From the cell containing the given text, extract its center point as (X, Y) coordinate. 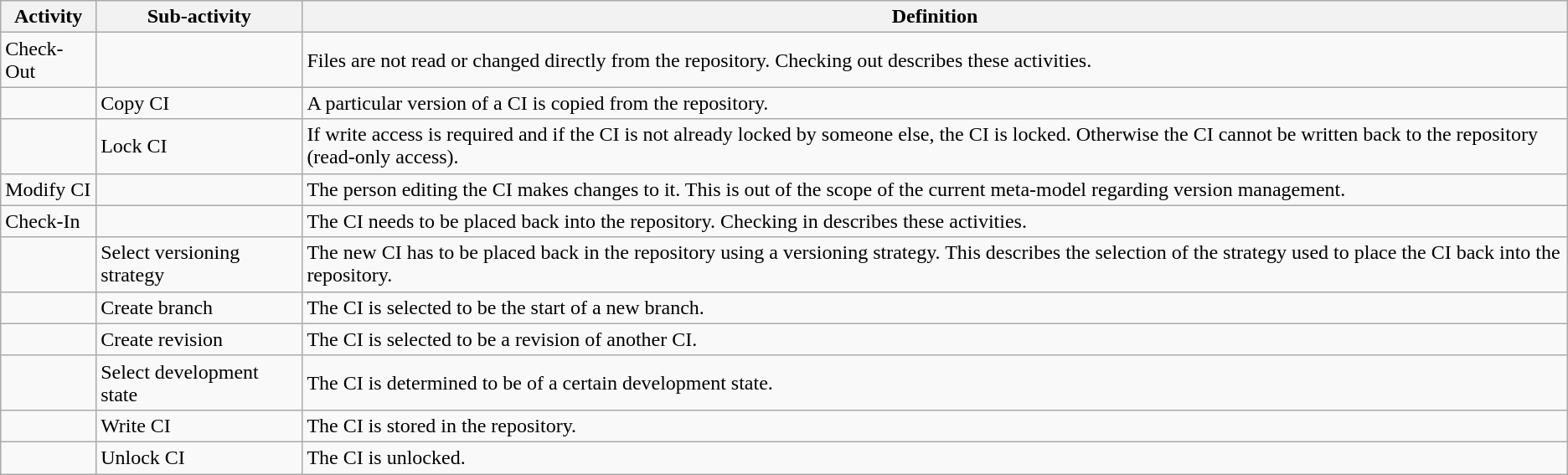
Activity (49, 17)
The CI is determined to be of a certain development state. (935, 382)
The person editing the CI makes changes to it. This is out of the scope of the current meta-model regarding version management. (935, 189)
The CI is selected to be a revision of another CI. (935, 339)
Create branch (199, 307)
Check-Out (49, 60)
Write CI (199, 426)
Sub-activity (199, 17)
Select development state (199, 382)
Select versioning strategy (199, 265)
The CI needs to be placed back into the repository. Checking in describes these activities. (935, 221)
The CI is selected to be the start of a new branch. (935, 307)
Lock CI (199, 146)
A particular version of a CI is copied from the repository. (935, 103)
The CI is unlocked. (935, 457)
Unlock CI (199, 457)
Create revision (199, 339)
Copy CI (199, 103)
Check-In (49, 221)
Definition (935, 17)
Modify CI (49, 189)
The CI is stored in the repository. (935, 426)
Files are not read or changed directly from the repository. Checking out describes these activities. (935, 60)
